Capture the cell that displays the provided text and extract its [x, y] central coordinate. 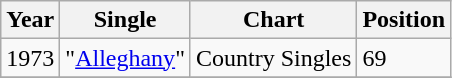
Position [404, 20]
Single [126, 20]
"Alleghany" [126, 58]
69 [404, 58]
Chart [273, 20]
1973 [30, 58]
Country Singles [273, 58]
Year [30, 20]
